Scan for the cell matching the given text and deliver its (x, y) coordinate at center. 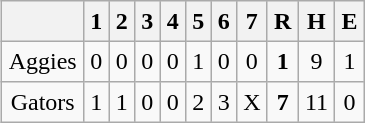
9 (316, 61)
5 (198, 21)
E (350, 21)
Aggies (42, 61)
4 (173, 21)
X (252, 102)
R (282, 21)
Gators (42, 102)
6 (224, 21)
11 (316, 102)
H (316, 21)
